Detect which cell encompasses the target text, then output its (X, Y) center coordinate. 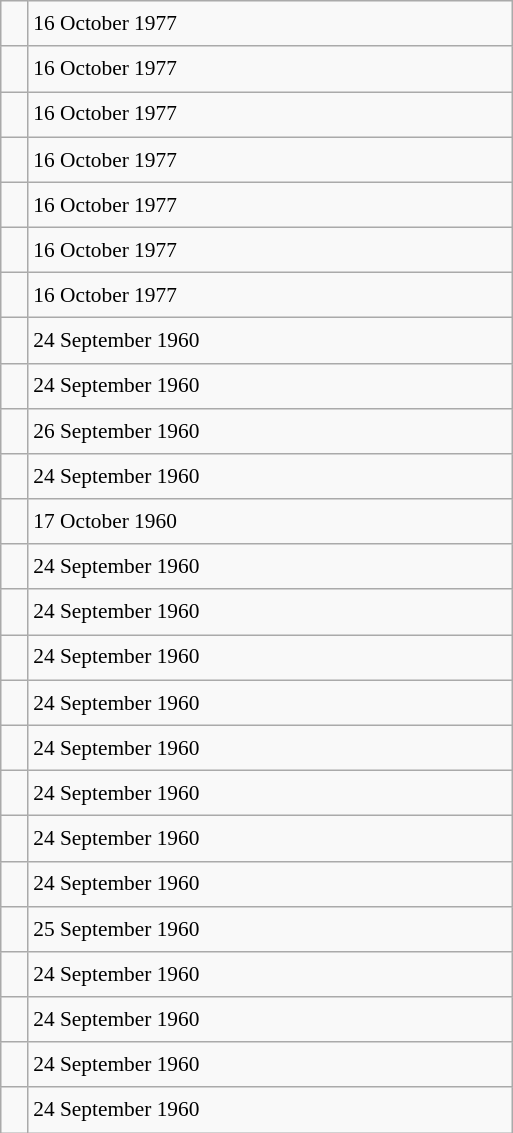
25 September 1960 (270, 928)
17 October 1960 (270, 522)
26 September 1960 (270, 430)
